Search for the cell housing the specified text and yield its [X, Y] center coordinate. 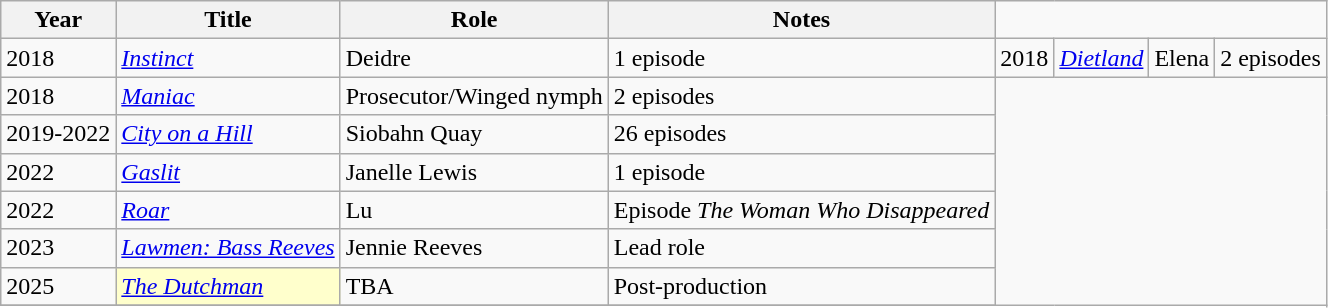
Title [228, 20]
Janelle Lewis [474, 172]
Dietland [1102, 58]
TBA [474, 286]
Lawmen: Bass Reeves [228, 248]
Year [58, 20]
Lu [474, 210]
2025 [58, 286]
Episode The Woman Who Disappeared [802, 210]
Deidre [474, 58]
The Dutchman [228, 286]
26 episodes [802, 134]
Lead role [802, 248]
City on a Hill [228, 134]
Jennie Reeves [474, 248]
Role [474, 20]
Roar [228, 210]
Maniac [228, 96]
Notes [802, 20]
Elena [1182, 58]
Prosecutor/Winged nymph [474, 96]
2023 [58, 248]
Siobahn Quay [474, 134]
Post-production [802, 286]
2019-2022 [58, 134]
Instinct [228, 58]
Gaslit [228, 172]
